Provide the (x, y) coordinate of the cell's center where the given text is located.  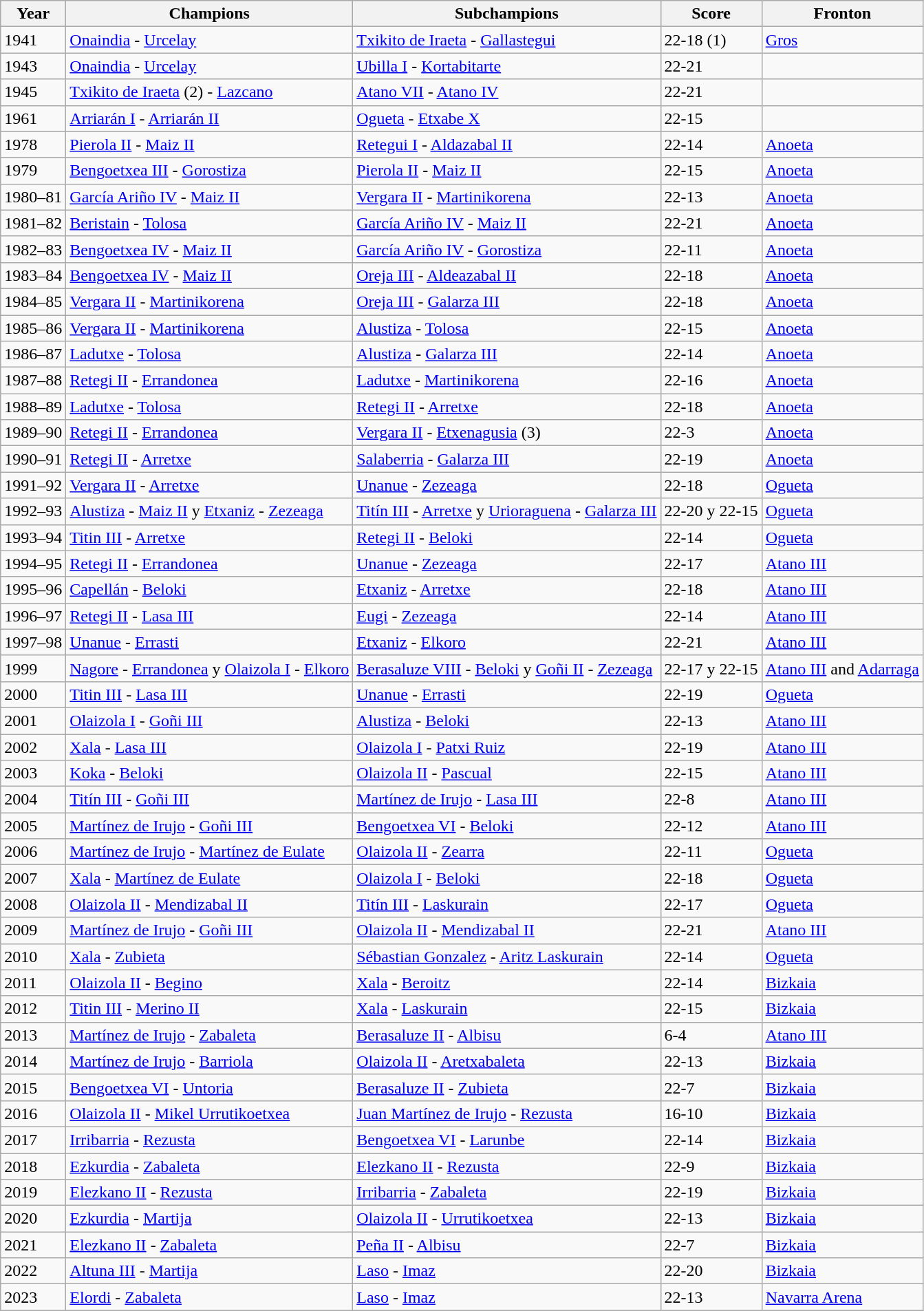
Bengoetxea VI - Larunbe (506, 1140)
1982–83 (33, 249)
22-20 (711, 1271)
2008 (33, 904)
Berasaluze II - Zubieta (506, 1087)
1979 (33, 171)
Capellán - Beloki (209, 590)
Olaizola II - Zearra (506, 852)
Alustiza - Tolosa (506, 328)
Ezkurdia - Zabaleta (209, 1166)
1993–94 (33, 537)
2004 (33, 800)
Retegi II - Lasa III (209, 616)
2001 (33, 721)
2014 (33, 1061)
Olaizola I - Goñi III (209, 721)
2019 (33, 1193)
2000 (33, 694)
Berasaluze II - Albisu (506, 1035)
Salaberria - Galarza III (506, 459)
Altuna III - Martija (209, 1271)
Retegui I - Aldazabal II (506, 145)
1999 (33, 668)
2022 (33, 1271)
16-10 (711, 1113)
Fronton (842, 14)
Alustiza - Beloki (506, 721)
Bengoetxea VI - Untoria (209, 1087)
2021 (33, 1245)
1984–85 (33, 301)
Alustiza - Galarza III (506, 354)
Xala - Zubieta (209, 957)
Ogueta - Etxabe X (506, 118)
Bengoetxea III - Gorostiza (209, 171)
2003 (33, 774)
Olaizola II - Aretxabaleta (506, 1061)
22-17 y 22-15 (711, 668)
1995–96 (33, 590)
1988–89 (33, 407)
Irribarria - Zabaleta (506, 1193)
1961 (33, 118)
Sébastian Gonzalez - Aritz Laskurain (506, 957)
22-16 (711, 381)
Martínez de Irujo - Lasa III (506, 800)
6-4 (711, 1035)
Txikito de Iraeta - Gallastegui (506, 40)
Titín III - Laskurain (506, 904)
2013 (33, 1035)
Peña II - Albisu (506, 1245)
2023 (33, 1297)
2009 (33, 930)
1983–84 (33, 275)
Etxaniz - Elkoro (506, 642)
Koka - Beloki (209, 774)
Olaizola I - Patxi Ruiz (506, 747)
2020 (33, 1219)
1986–87 (33, 354)
Vergara II - Arretxe (209, 485)
Etxaniz - Arretxe (506, 590)
1989–90 (33, 433)
2018 (33, 1166)
1996–97 (33, 616)
22-8 (711, 800)
Xala - Laskurain (506, 1009)
Berasaluze VIII - Beloki y Goñi II - Zezeaga (506, 668)
García Ariño IV - Gorostiza (506, 249)
22-20 y 22-15 (711, 511)
2005 (33, 826)
Olaizola II - Begino (209, 983)
Elezkano II - Zabaleta (209, 1245)
Atano VII - Atano IV (506, 92)
Atano III and Adarraga (842, 668)
Subchampions (506, 14)
1943 (33, 66)
1992–93 (33, 511)
Ubilla I - Kortabitarte (506, 66)
Eugi - Zezeaga (506, 616)
1991–92 (33, 485)
Martínez de Irujo - Zabaleta (209, 1035)
Olaizola I - Beloki (506, 878)
Olaizola II - Mikel Urrutikoetxea (209, 1113)
Score (711, 14)
22-9 (711, 1166)
Bengoetxea VI - Beloki (506, 826)
Olaizola II - Pascual (506, 774)
Navarra Arena (842, 1297)
2015 (33, 1087)
2006 (33, 852)
Olaizola II - Urrutikoetxea (506, 1219)
1981–82 (33, 223)
Elordi - Zabaleta (209, 1297)
2016 (33, 1113)
Year (33, 14)
Gros (842, 40)
Oreja III - Aldeazabal II (506, 275)
Vergara II - Etxenagusia (3) (506, 433)
22-3 (711, 433)
1997–98 (33, 642)
Ezkurdia - Martija (209, 1219)
1945 (33, 92)
Titin III - Merino II (209, 1009)
Titin III - Lasa III (209, 694)
22-12 (711, 826)
Xala - Lasa III (209, 747)
Juan Martínez de Irujo - Rezusta (506, 1113)
2007 (33, 878)
Beristain - Tolosa (209, 223)
2002 (33, 747)
Martínez de Irujo - Martínez de Eulate (209, 852)
Martínez de Irujo - Barriola (209, 1061)
Arriarán I - Arriarán II (209, 118)
1980–81 (33, 197)
Titín III - Goñi III (209, 800)
1985–86 (33, 328)
1994–95 (33, 564)
Oreja III - Galarza III (506, 301)
Xala - Beroitz (506, 983)
1987–88 (33, 381)
Irribarria - Rezusta (209, 1140)
Ladutxe - Martinikorena (506, 381)
2017 (33, 1140)
Txikito de Iraeta (2) - Lazcano (209, 92)
Nagore - Errandonea y Olaizola I - Elkoro (209, 668)
2011 (33, 983)
1941 (33, 40)
Titin III - Arretxe (209, 537)
1978 (33, 145)
2010 (33, 957)
22-18 (1) (711, 40)
1990–91 (33, 459)
Xala - Martínez de Eulate (209, 878)
Champions (209, 14)
Titín III - Arretxe y Urioraguena - Galarza III (506, 511)
Retegi II - Beloki (506, 537)
2012 (33, 1009)
Alustiza - Maiz II y Etxaniz - Zezeaga (209, 511)
